Provide the [X, Y] coordinate of the cell's center where the given text is located.  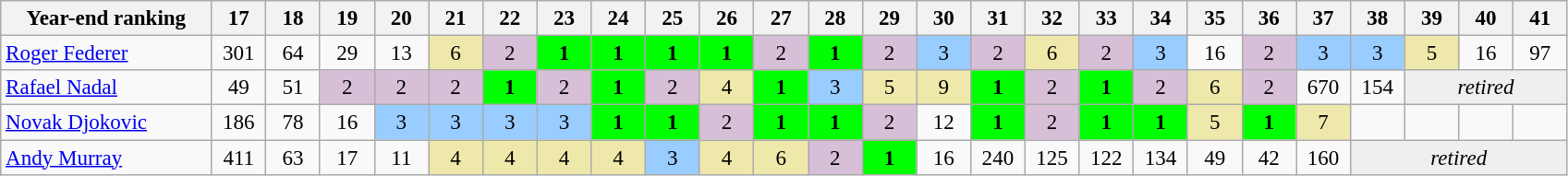
186 [238, 123]
26 [726, 18]
42 [1270, 158]
27 [782, 18]
20 [401, 18]
28 [835, 18]
11 [401, 158]
Year-end ranking [106, 18]
25 [673, 18]
670 [1323, 88]
97 [1539, 53]
122 [1107, 158]
51 [294, 88]
Roger Federer [106, 53]
37 [1323, 18]
19 [347, 18]
411 [238, 158]
21 [456, 18]
35 [1214, 18]
41 [1539, 18]
301 [238, 53]
22 [510, 18]
23 [564, 18]
154 [1377, 88]
240 [998, 158]
31 [998, 18]
Rafael Nadal [106, 88]
33 [1107, 18]
Novak Djokovic [106, 123]
78 [294, 123]
64 [294, 53]
160 [1323, 158]
30 [944, 18]
12 [944, 123]
134 [1161, 158]
63 [294, 158]
7 [1323, 123]
18 [294, 18]
38 [1377, 18]
36 [1270, 18]
13 [401, 53]
34 [1161, 18]
Andy Murray [106, 158]
125 [1051, 158]
39 [1432, 18]
9 [944, 88]
40 [1486, 18]
32 [1051, 18]
24 [619, 18]
